Locate the cell with the specified text and output its (x, y) center coordinate. 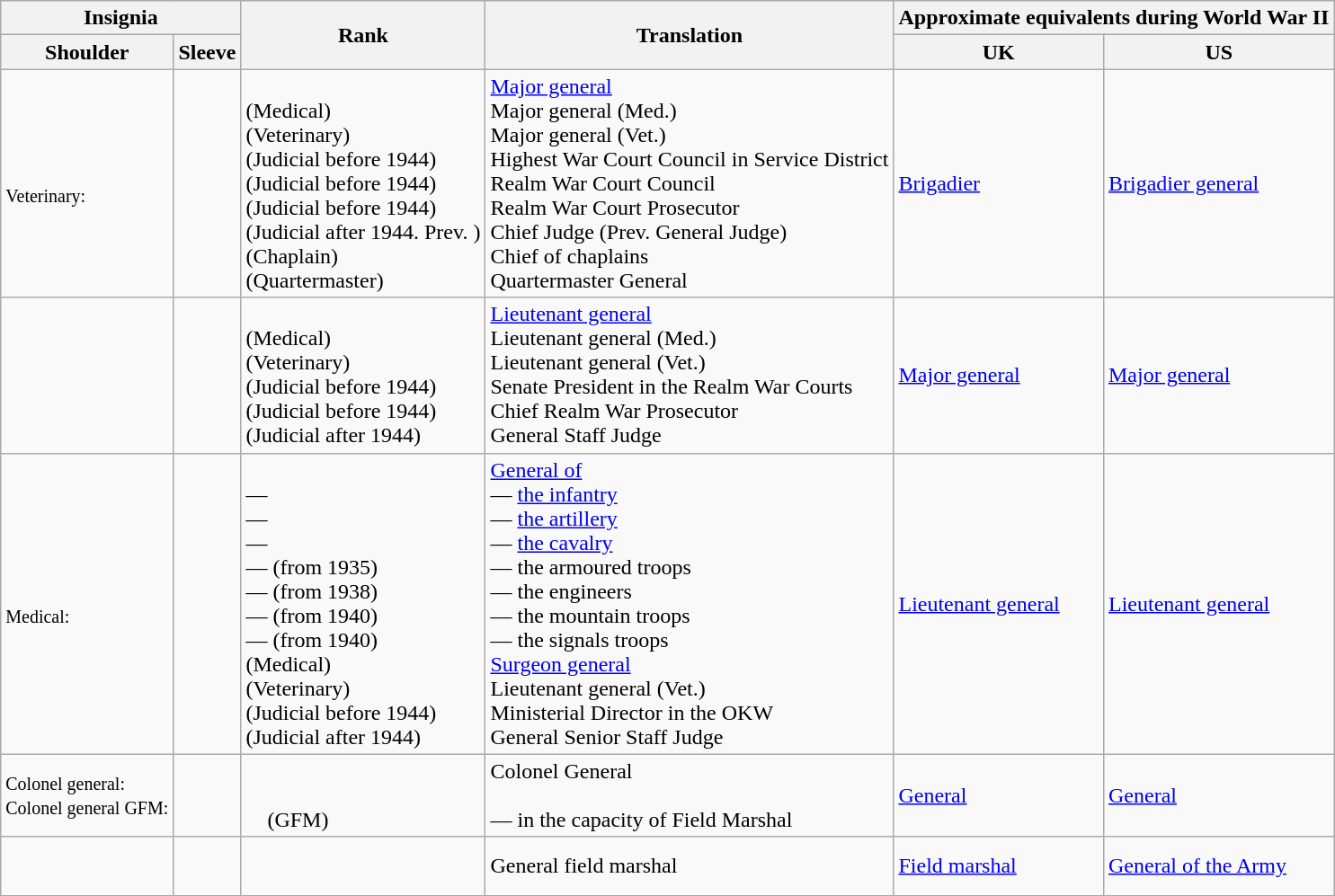
Field marshal (999, 866)
(GFM) (363, 795)
Medical: (87, 604)
Sleeve (207, 52)
Insignia (120, 18)
(Medical) (Veterinary) (Judicial before 1944) (Judicial before 1944) (Judicial before 1944) (Judicial after 1944. Prev. ) (Chaplain) (Quartermaster) (363, 183)
General field marshal (690, 866)
Colonel General— in the capacity of Field Marshal (690, 795)
Colonel general: Colonel general GFM: (87, 795)
— — — — (from 1935)— (from 1938)— (from 1940)— (from 1940) (Medical) (Veterinary) (Judicial before 1944) (Judicial after 1944) (363, 604)
Veterinary: (87, 183)
US (1218, 52)
Translation (690, 35)
UK (999, 52)
Approximate equivalents during World War II (1114, 18)
(Medical) (Veterinary) (Judicial before 1944) (Judicial before 1944) (Judicial after 1944) (363, 376)
Brigadier general (1218, 183)
Shoulder (87, 52)
Brigadier (999, 183)
General of the Army (1218, 866)
Rank (363, 35)
